Provide the [x, y] coordinate of the cell's center where the given text is located.  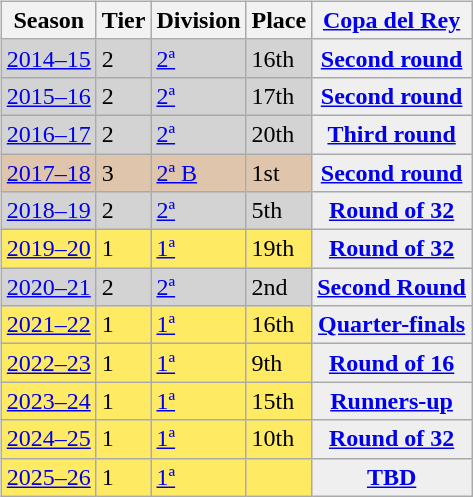
Round of 16 [392, 363]
2014–15 [48, 58]
Division [198, 20]
15th [279, 401]
5th [279, 211]
2017–18 [48, 173]
2024–25 [48, 439]
Season [48, 20]
Third round [392, 134]
Place [279, 20]
2022–23 [48, 363]
2021–22 [48, 325]
2019–20 [48, 249]
2016–17 [48, 134]
Tier [124, 20]
19th [279, 249]
Quarter-finals [392, 325]
TBD [392, 477]
Runners-up [392, 401]
2ª B [198, 173]
2025–26 [48, 477]
17th [279, 96]
20th [279, 134]
10th [279, 439]
3 [124, 173]
2023–24 [48, 401]
Second Round [392, 287]
9th [279, 363]
Copa del Rey [392, 20]
2018–19 [48, 211]
2015–16 [48, 96]
1st [279, 173]
2nd [279, 287]
2020–21 [48, 287]
